For the text-containing cell, return its midpoint in (x, y) coordinate format. 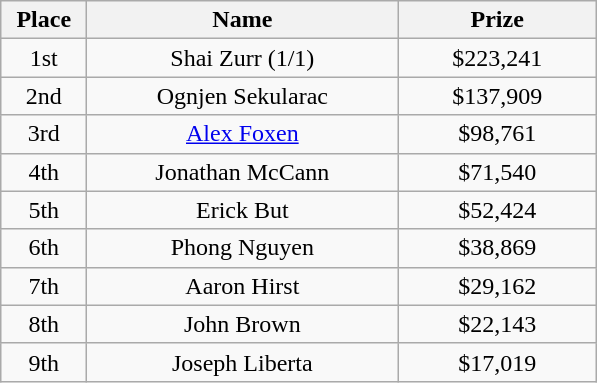
$71,540 (498, 172)
$137,909 (498, 96)
7th (44, 286)
Erick But (242, 210)
Prize (498, 20)
1st (44, 58)
$22,143 (498, 324)
5th (44, 210)
$98,761 (498, 134)
Place (44, 20)
Ognjen Sekularac (242, 96)
$38,869 (498, 248)
6th (44, 248)
$52,424 (498, 210)
Alex Foxen (242, 134)
John Brown (242, 324)
9th (44, 362)
$223,241 (498, 58)
8th (44, 324)
4th (44, 172)
$17,019 (498, 362)
$29,162 (498, 286)
Joseph Liberta (242, 362)
Phong Nguyen (242, 248)
Shai Zurr (1/1) (242, 58)
Jonathan McCann (242, 172)
Name (242, 20)
3rd (44, 134)
Aaron Hirst (242, 286)
2nd (44, 96)
